Capture the cell that displays the provided text and extract its (X, Y) central coordinate. 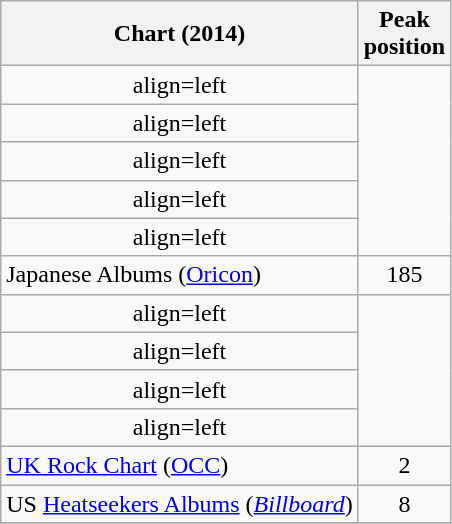
Japanese Albums (Oricon) (180, 275)
UK Rock Chart (OCC) (180, 465)
2 (404, 465)
8 (404, 503)
185 (404, 275)
Peakposition (404, 34)
Chart (2014) (180, 34)
US Heatseekers Albums (Billboard) (180, 503)
